Search for the cell housing the specified text and yield its [x, y] center coordinate. 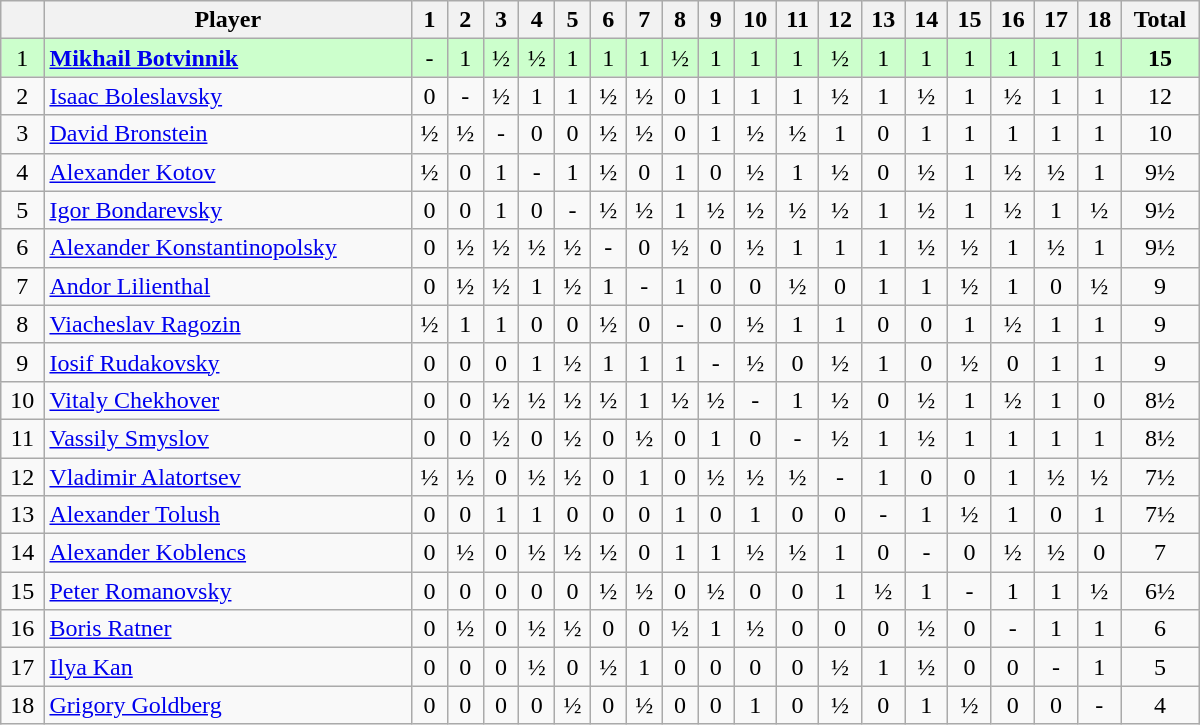
Vladimir Alatortsev [228, 477]
Vassily Smyslov [228, 438]
Alexander Koblencs [228, 553]
David Bronstein [228, 134]
Grigory Goldberg [228, 705]
Isaac Boleslavsky [228, 96]
Igor Bondarevsky [228, 210]
Viacheslav Ragozin [228, 324]
Total [1160, 20]
Alexander Konstantinopolsky [228, 248]
Ilya Kan [228, 667]
Iosif Rudakovsky [228, 362]
Alexander Tolush [228, 515]
Peter Romanovsky [228, 591]
Vitaly Chekhover [228, 400]
Boris Ratner [228, 629]
Andor Lilienthal [228, 286]
Player [228, 20]
6½ [1160, 591]
Mikhail Botvinnik [228, 58]
Alexander Kotov [228, 172]
